Determine the (x, y) coordinate at the center of the cell enclosing the given text.  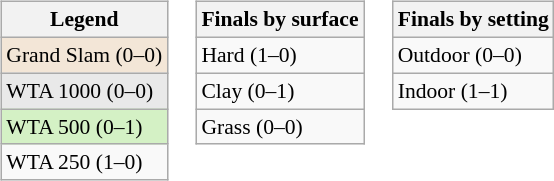
Finals by surface (280, 20)
Finals by setting (474, 20)
Grand Slam (0–0) (84, 55)
WTA 500 (0–1) (84, 127)
Legend (84, 20)
Indoor (1–1) (474, 91)
Clay (0–1) (280, 91)
WTA 250 (1–0) (84, 162)
Outdoor (0–0) (474, 55)
Hard (1–0) (280, 55)
WTA 1000 (0–0) (84, 91)
Grass (0–0) (280, 127)
